Capture the cell that displays the provided text and extract its [X, Y] central coordinate. 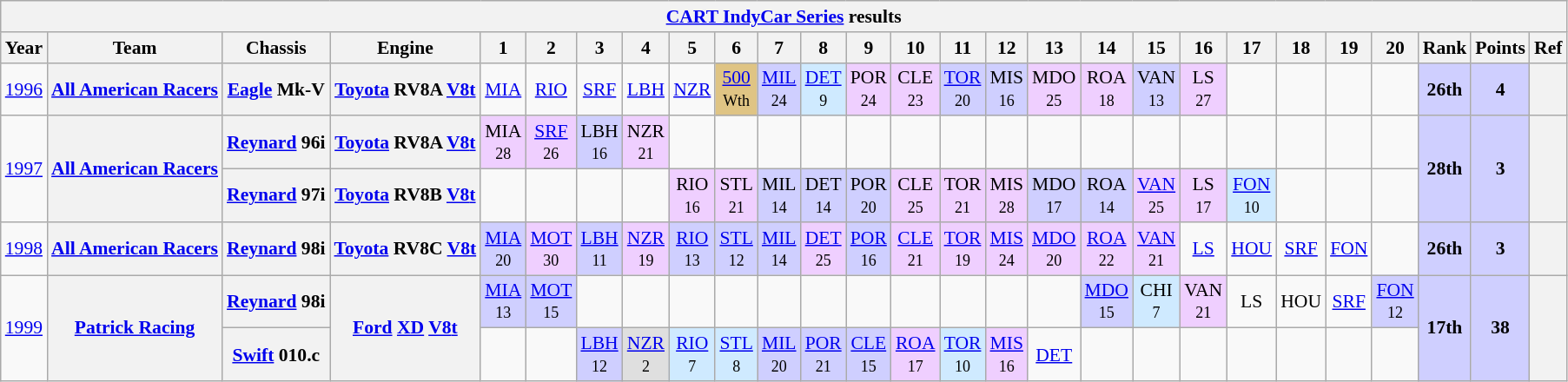
1997 [24, 169]
Rank [1446, 48]
ROA22 [1107, 248]
STL8 [737, 354]
ROA17 [916, 354]
NZR [691, 89]
Toyota RV8B V8t [406, 196]
MDO17 [1055, 196]
LBH16 [599, 142]
18 [1301, 48]
TOR19 [963, 248]
500Wth [737, 89]
ROA18 [1107, 89]
1998 [24, 248]
TOR20 [963, 89]
LS17 [1203, 196]
1999 [24, 328]
CLE23 [916, 89]
SRF26 [551, 142]
10 [916, 48]
38 [1500, 328]
2 [551, 48]
POR24 [869, 89]
14 [1107, 48]
6 [737, 48]
FON12 [1395, 302]
28th [1446, 169]
ROA14 [1107, 196]
CART IndyCar Series results [784, 16]
DET14 [824, 196]
LBH11 [599, 248]
Ref [1548, 48]
1996 [24, 89]
Reynard 97i [276, 196]
Chassis [276, 48]
MIA [503, 89]
MIA13 [503, 302]
VAN25 [1156, 196]
7 [779, 48]
MIA20 [503, 248]
RIO7 [691, 354]
20 [1395, 48]
NZR2 [646, 354]
TOR21 [963, 196]
9 [869, 48]
LBH12 [599, 354]
Year [24, 48]
16 [1203, 48]
Engine [406, 48]
LS27 [1203, 89]
VAN13 [1156, 89]
MDO25 [1055, 89]
RIO [551, 89]
12 [1006, 48]
DET25 [824, 248]
17th [1446, 328]
15 [1156, 48]
MIS28 [1006, 196]
Toyota RV8C V8t [406, 248]
CHI7 [1156, 302]
POR16 [869, 248]
MIA28 [503, 142]
MDO15 [1107, 302]
CLE25 [916, 196]
MIL20 [779, 354]
19 [1348, 48]
STL21 [737, 196]
FON10 [1251, 196]
Team [135, 48]
POR20 [869, 196]
MOT30 [551, 248]
1 [503, 48]
CLE21 [916, 248]
Points [1500, 48]
CLE15 [869, 354]
Swift 010.c [276, 354]
DET [1055, 354]
LBH [646, 89]
Patrick Racing [135, 328]
DET9 [824, 89]
FON [1348, 248]
MIL24 [779, 89]
8 [824, 48]
TOR10 [963, 354]
Ford XD V8t [406, 328]
MIS24 [1006, 248]
NZR19 [646, 248]
NZR21 [646, 142]
STL12 [737, 248]
5 [691, 48]
11 [963, 48]
MDO20 [1055, 248]
17 [1251, 48]
Reynard 96i [276, 142]
MOT15 [551, 302]
RIO16 [691, 196]
Eagle Mk-V [276, 89]
RIO13 [691, 248]
13 [1055, 48]
POR21 [824, 354]
